Extract the [x, y] coordinate from the center of the cell holding the provided text.  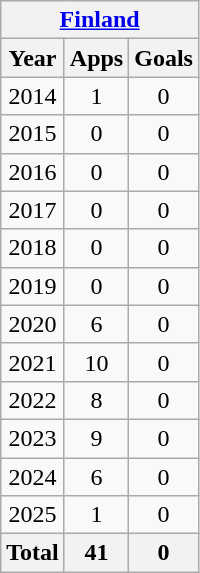
Goals [164, 58]
Total [33, 553]
10 [96, 362]
2016 [33, 172]
41 [96, 553]
2017 [33, 210]
2018 [33, 248]
2023 [33, 438]
2024 [33, 477]
2022 [33, 400]
8 [96, 400]
2015 [33, 134]
2021 [33, 362]
2014 [33, 96]
9 [96, 438]
Apps [96, 58]
2025 [33, 515]
2020 [33, 324]
Year [33, 58]
2019 [33, 286]
Finland [100, 20]
